Detect which cell encompasses the target text, then output its [x, y] center coordinate. 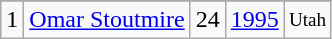
24 [208, 20]
Omar Stoutmire [107, 20]
Utah [307, 20]
1995 [254, 20]
1 [12, 20]
